Scan for the cell matching the given text and deliver its [x, y] coordinate at center. 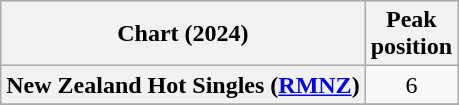
Chart (2024) [183, 34]
Peakposition [411, 34]
6 [411, 85]
New Zealand Hot Singles (RMNZ) [183, 85]
